Capture the cell that displays the provided text and extract its (X, Y) central coordinate. 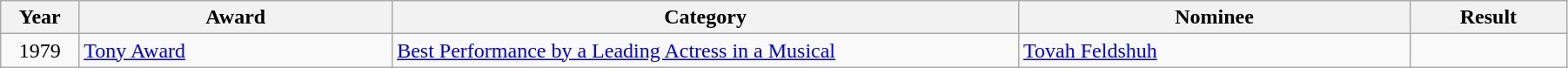
Category (706, 17)
Award (236, 17)
Nominee (1215, 17)
Tony Award (236, 51)
Tovah Feldshuh (1215, 51)
Result (1488, 17)
Best Performance by a Leading Actress in a Musical (706, 51)
Year (40, 17)
1979 (40, 51)
